Determine the (X, Y) coordinate at the center of the cell enclosing the given text.  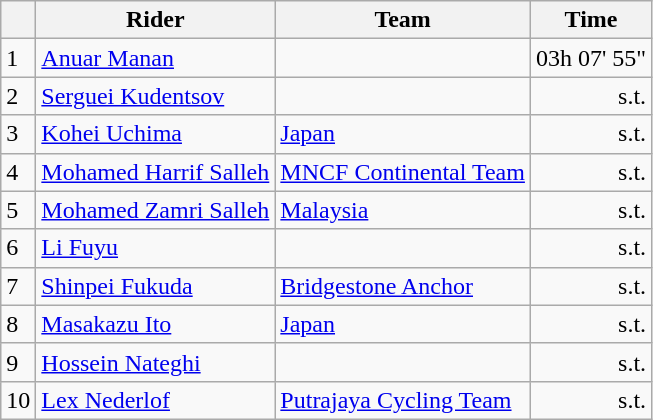
2 (18, 96)
10 (18, 400)
Kohei Uchima (156, 134)
4 (18, 172)
Team (403, 20)
Lex Nederlof (156, 400)
Mohamed Zamri Salleh (156, 210)
MNCF Continental Team (403, 172)
Rider (156, 20)
8 (18, 324)
Putrajaya Cycling Team (403, 400)
7 (18, 286)
3 (18, 134)
Mohamed Harrif Salleh (156, 172)
Bridgestone Anchor (403, 286)
Li Fuyu (156, 248)
1 (18, 58)
Serguei Kudentsov (156, 96)
03h 07' 55" (590, 58)
Malaysia (403, 210)
Time (590, 20)
5 (18, 210)
9 (18, 362)
Shinpei Fukuda (156, 286)
Masakazu Ito (156, 324)
Anuar Manan (156, 58)
6 (18, 248)
Hossein Nateghi (156, 362)
